Detect which cell encompasses the target text, then output its [x, y] center coordinate. 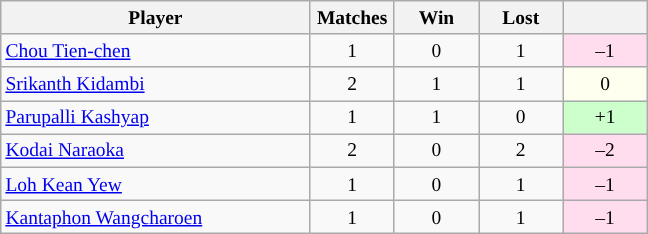
Kantaphon Wangcharoen [156, 216]
Player [156, 18]
Srikanth Kidambi [156, 84]
Parupalli Kashyap [156, 118]
Lost [521, 18]
Chou Tien-chen [156, 50]
+1 [605, 118]
Kodai Naraoka [156, 150]
Matches [352, 18]
–2 [605, 150]
Win [436, 18]
Loh Kean Yew [156, 184]
